Identify which cell holds the provided text, then report its (x, y) central coordinate. 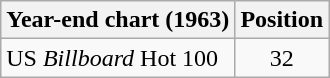
Position (282, 20)
US Billboard Hot 100 (118, 58)
Year-end chart (1963) (118, 20)
32 (282, 58)
